Output the [x, y] coordinate of the center of the cell containing the given text.  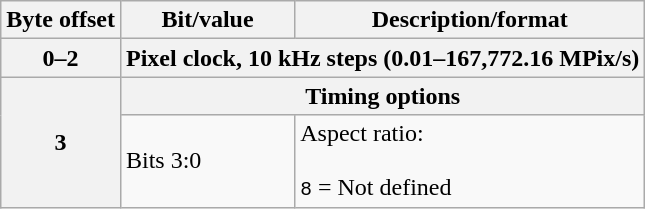
Bits 3:0 [207, 161]
Timing options [382, 96]
Byte offset [61, 20]
Bit/value [207, 20]
Pixel clock, 10 kHz steps (0.01–167,772.16 MPix/s) [382, 58]
3 [61, 142]
Aspect ratio:8 = Not defined [470, 161]
Description/format [470, 20]
0–2 [61, 58]
